Find where the given text appears and provide that cell's center as [x, y] coordinate. 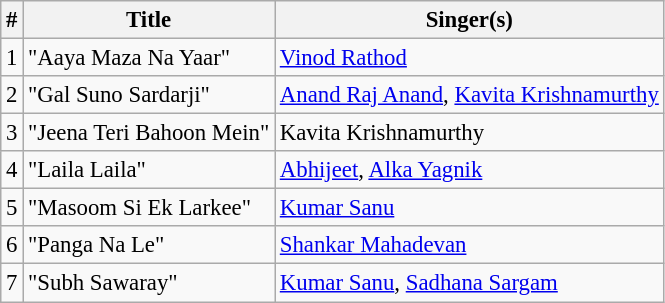
7 [12, 283]
3 [12, 133]
2 [12, 95]
"Jeena Teri Bahoon Mein" [149, 133]
Vinod Rathod [469, 58]
5 [12, 208]
Kumar Sanu, Sadhana Sargam [469, 283]
Kumar Sanu [469, 208]
1 [12, 58]
Shankar Mahadevan [469, 245]
"Aaya Maza Na Yaar" [149, 58]
Anand Raj Anand, Kavita Krishnamurthy [469, 95]
"Masoom Si Ek Larkee" [149, 208]
Singer(s) [469, 20]
Kavita Krishnamurthy [469, 133]
"Laila Laila" [149, 170]
6 [12, 245]
4 [12, 170]
"Subh Sawaray" [149, 283]
Title [149, 20]
# [12, 20]
"Gal Suno Sardarji" [149, 95]
Abhijeet, Alka Yagnik [469, 170]
"Panga Na Le" [149, 245]
